Pinpoint the cell where the given text exists, returning its (x, y) midpoint coordinate. 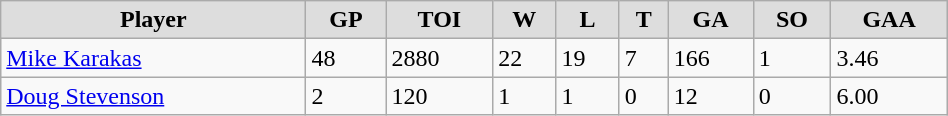
2 (346, 96)
L (588, 20)
Mike Karakas (154, 58)
TOI (440, 20)
SO (792, 20)
7 (644, 58)
22 (524, 58)
12 (710, 96)
19 (588, 58)
Player (154, 20)
GP (346, 20)
2880 (440, 58)
W (524, 20)
GAA (889, 20)
T (644, 20)
Doug Stevenson (154, 96)
GA (710, 20)
6.00 (889, 96)
48 (346, 58)
3.46 (889, 58)
166 (710, 58)
120 (440, 96)
